Search for the cell housing the specified text and yield its (x, y) center coordinate. 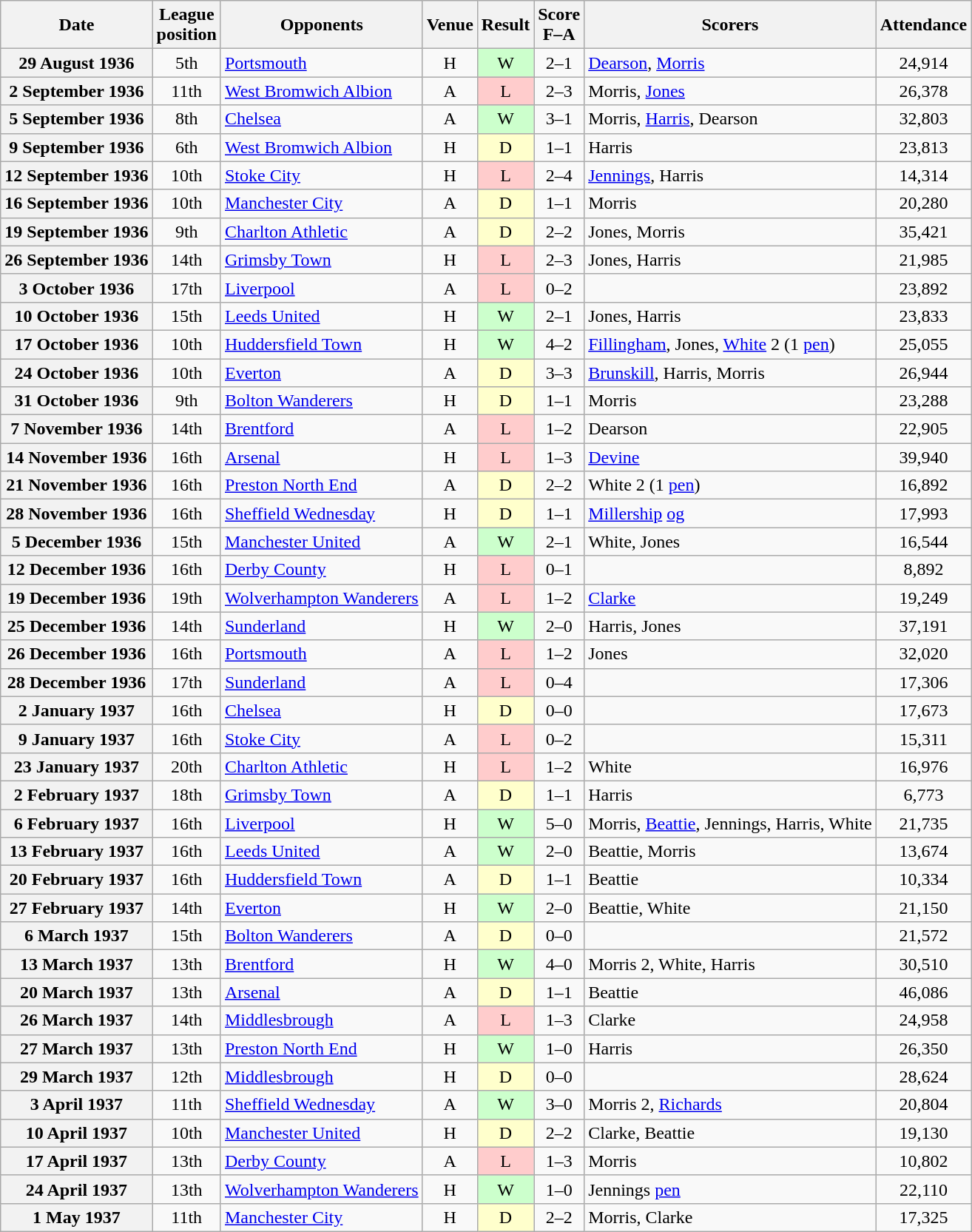
12 September 1936 (77, 175)
Dearson (731, 429)
2 February 1937 (77, 795)
5 September 1936 (77, 119)
Devine (731, 457)
16,544 (923, 542)
12th (186, 1077)
21,985 (923, 260)
Jones (731, 654)
Brunskill, Harris, Morris (731, 372)
8th (186, 119)
17,993 (923, 514)
6th (186, 147)
35,421 (923, 232)
26 September 1936 (77, 260)
6 March 1937 (77, 936)
24 October 1936 (77, 372)
Date (77, 25)
18th (186, 795)
2 January 1937 (77, 710)
4–2 (559, 344)
14,314 (923, 175)
9 September 1936 (77, 147)
Clarke, Beattie (731, 1133)
6,773 (923, 795)
9 January 1937 (77, 738)
20,804 (923, 1105)
10,334 (923, 880)
13,674 (923, 852)
17,306 (923, 682)
13 February 1937 (77, 852)
23,892 (923, 288)
19 December 1936 (77, 598)
White 2 (1 pen) (731, 485)
28 November 1936 (77, 514)
Fillingham, Jones, White 2 (1 pen) (731, 344)
17,673 (923, 710)
Dearson, Morris (731, 63)
37,191 (923, 626)
20 February 1937 (77, 880)
Jennings, Harris (731, 175)
Scorers (731, 25)
10 April 1937 (77, 1133)
26,350 (923, 1048)
26 December 1936 (77, 654)
Jennings pen (731, 1189)
5 December 1936 (77, 542)
3 October 1936 (77, 288)
20 March 1937 (77, 992)
19 September 1936 (77, 232)
16,892 (923, 485)
29 August 1936 (77, 63)
28,624 (923, 1077)
26,378 (923, 91)
26 March 1937 (77, 1020)
24,958 (923, 1020)
5th (186, 63)
Morris, Clarke (731, 1217)
Harris, Jones (731, 626)
21,735 (923, 824)
24 April 1937 (77, 1189)
17 October 1936 (77, 344)
19,249 (923, 598)
39,940 (923, 457)
15,311 (923, 738)
26,944 (923, 372)
14 November 1936 (77, 457)
2 September 1936 (77, 91)
23 January 1937 (77, 767)
3–1 (559, 119)
Millership og (731, 514)
Leagueposition (186, 25)
27 March 1937 (77, 1048)
6 February 1937 (77, 824)
17,325 (923, 1217)
20,280 (923, 203)
27 February 1937 (77, 908)
46,086 (923, 992)
20th (186, 767)
3 April 1937 (77, 1105)
2–4 (559, 175)
23,288 (923, 401)
White (731, 767)
10,802 (923, 1161)
7 November 1936 (77, 429)
Beattie, Morris (731, 852)
25,055 (923, 344)
White, Jones (731, 542)
23,833 (923, 316)
22,905 (923, 429)
21,150 (923, 908)
10 October 1936 (77, 316)
1 May 1937 (77, 1217)
5–0 (559, 824)
Morris 2, White, Harris (731, 964)
13 March 1937 (77, 964)
32,020 (923, 654)
Morris, Beattie, Jennings, Harris, White (731, 824)
31 October 1936 (77, 401)
21 November 1936 (77, 485)
Jones, Morris (731, 232)
16 September 1936 (77, 203)
3–3 (559, 372)
19th (186, 598)
8,892 (923, 570)
Morris, Jones (731, 91)
25 December 1936 (77, 626)
21,572 (923, 936)
Result (505, 25)
23,813 (923, 147)
29 March 1937 (77, 1077)
Venue (450, 25)
Morris 2, Richards (731, 1105)
0–1 (559, 570)
Morris, Harris, Dearson (731, 119)
12 December 1936 (77, 570)
28 December 1936 (77, 682)
17 April 1937 (77, 1161)
16,976 (923, 767)
Attendance (923, 25)
ScoreF–A (559, 25)
0–4 (559, 682)
24,914 (923, 63)
22,110 (923, 1189)
Opponents (321, 25)
30,510 (923, 964)
Beattie, White (731, 908)
4–0 (559, 964)
19,130 (923, 1133)
3–0 (559, 1105)
32,803 (923, 119)
